Pinpoint the cell where the given text exists, returning its (X, Y) midpoint coordinate. 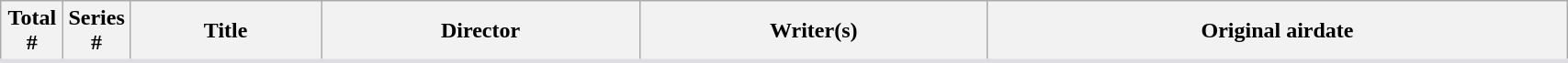
Writer(s) (814, 31)
Title (226, 31)
Series# (96, 31)
Total# (32, 31)
Original airdate (1277, 31)
Director (480, 31)
